Capture the cell that displays the provided text and extract its (x, y) central coordinate. 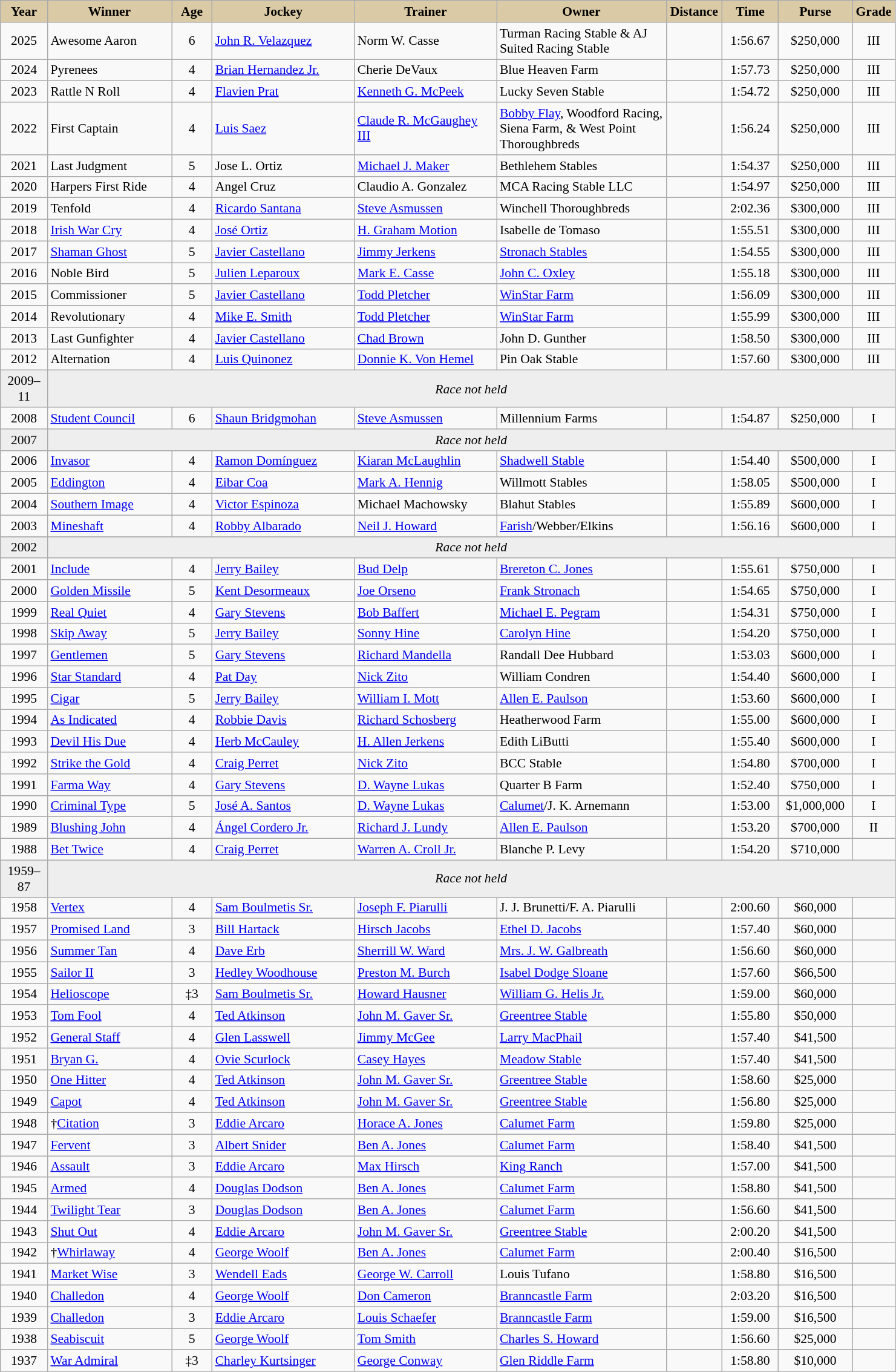
Randall Dee Hubbard (581, 655)
1:55.00 (750, 720)
Willmott Stables (581, 483)
Michael E. Pegram (581, 612)
Blue Heaven Farm (581, 70)
Dave Erb (283, 951)
Claudio A. Gonzalez (426, 187)
Mrs. J. W. Galbreath (581, 951)
1:54.80 (750, 763)
†Whirlaway (109, 1253)
Farish/Webber/Elkins (581, 526)
2016 (24, 274)
Lucky Seven Stable (581, 92)
2008 (24, 418)
2009–11 (24, 389)
1:58.50 (750, 338)
BCC Stable (581, 763)
Michael J. Maker (426, 166)
1:58.05 (750, 483)
1:55.89 (750, 505)
1:52.40 (750, 785)
Bet Twice (109, 850)
Shaun Bridgmohan (283, 418)
Summer Tan (109, 951)
1959–87 (24, 879)
Alternation (109, 359)
Include (109, 569)
2007 (24, 440)
1941 (24, 1275)
Luis Quinonez (283, 359)
One Hitter (109, 1080)
Chad Brown (426, 338)
Skip Away (109, 634)
2:00.60 (750, 908)
1993 (24, 742)
MCA Racing Stable LLC (581, 187)
2022 (24, 128)
2014 (24, 317)
Richard Mandella (426, 655)
1:53.03 (750, 655)
1989 (24, 828)
Capot (109, 1102)
1940 (24, 1296)
Bethlehem Stables (581, 166)
2006 (24, 461)
Isabelle de Tomaso (581, 231)
Max Hirsch (426, 1167)
1:54.97 (750, 187)
Ángel Cordero Jr. (283, 828)
1949 (24, 1102)
Hedley Woodhouse (283, 973)
1948 (24, 1124)
$50,000 (816, 1016)
Noble Bird (109, 274)
1:57.00 (750, 1167)
Last Gunfighter (109, 338)
Mark E. Casse (426, 274)
Devil His Due (109, 742)
Louis Schaefer (426, 1318)
Norm W. Casse (426, 41)
2017 (24, 252)
Twilight Tear (109, 1210)
Invasor (109, 461)
1:57.73 (750, 70)
Year (24, 11)
1990 (24, 806)
Age (192, 11)
Brereton C. Jones (581, 569)
Mineshaft (109, 526)
Louis Tufano (581, 1275)
Sonny Hine (426, 634)
Richard Schosberg (426, 720)
Charley Kurtsinger (283, 1361)
Southern Image (109, 505)
$10,000 (816, 1361)
2004 (24, 505)
Blahut Stables (581, 505)
Tom Fool (109, 1016)
1937 (24, 1361)
1991 (24, 785)
Harpers First Ride (109, 187)
1943 (24, 1232)
Grade (874, 11)
1956 (24, 951)
Joe Orseno (426, 591)
Herb McCauley (283, 742)
Awesome Aaron (109, 41)
1:54.37 (750, 166)
Joseph F. Piarulli (426, 908)
1988 (24, 850)
Ricardo Santana (283, 209)
1:53.00 (750, 806)
Turman Racing Stable & AJ Suited Racing Stable (581, 41)
2003 (24, 526)
2023 (24, 92)
1950 (24, 1080)
John D. Gunther (581, 338)
First Captain (109, 128)
1938 (24, 1339)
Ramon Domínguez (283, 461)
1953 (24, 1016)
Eddington (109, 483)
Time (750, 11)
William Condren (581, 677)
Commissioner (109, 295)
1951 (24, 1059)
General Staff (109, 1037)
1996 (24, 677)
Winner (109, 11)
War Admiral (109, 1361)
1:55.80 (750, 1016)
Blanche P. Levy (581, 850)
Rattle N Roll (109, 92)
As Indicated (109, 720)
Distance (695, 11)
Farma Way (109, 785)
1945 (24, 1189)
Jimmy McGee (426, 1037)
1942 (24, 1253)
2002 (24, 548)
2001 (24, 569)
Shaman Ghost (109, 252)
1998 (24, 634)
1:56.09 (750, 295)
1:55.40 (750, 742)
Golden Missile (109, 591)
Criminal Type (109, 806)
Star Standard (109, 677)
1:59.80 (750, 1124)
1:58.60 (750, 1080)
1:56.24 (750, 128)
Stronach Stables (581, 252)
$1,000,000 (816, 806)
Bud Delp (426, 569)
José Ortiz (283, 231)
Cherie DeVaux (426, 70)
J. J. Brunetti/F. A. Piarulli (581, 908)
Kent Desormeaux (283, 591)
Neil J. Howard (426, 526)
Kenneth G. McPeek (426, 92)
Carolyn Hine (581, 634)
Glen Lasswell (283, 1037)
1:54.31 (750, 612)
Millennium Farms (581, 418)
Horace A. Jones (426, 1124)
George W. Carroll (426, 1275)
John C. Oxley (581, 274)
1954 (24, 994)
2000 (24, 591)
Robbie Davis (283, 720)
Pin Oak Stable (581, 359)
Casey Hayes (426, 1059)
2:00.20 (750, 1232)
Angel Cruz (283, 187)
Cigar (109, 698)
Vertex (109, 908)
Richard J. Lundy (426, 828)
Flavien Prat (283, 92)
2019 (24, 209)
Preston M. Burch (426, 973)
Strike the Gold (109, 763)
Robby Albarado (283, 526)
Irish War Cry (109, 231)
H. Graham Motion (426, 231)
Eibar Coa (283, 483)
Jose L. Ortiz (283, 166)
1:56.80 (750, 1102)
Kiaran McLaughlin (426, 461)
1946 (24, 1167)
Purse (816, 11)
2012 (24, 359)
Hirsch Jacobs (426, 930)
2:02.36 (750, 209)
1:53.20 (750, 828)
Promised Land (109, 930)
Calumet/J. K. Arnemann (581, 806)
1958 (24, 908)
Real Quiet (109, 612)
Wendell Eads (283, 1275)
1:55.99 (750, 317)
Mike E. Smith (283, 317)
Jockey (283, 11)
1955 (24, 973)
King Ranch (581, 1167)
William G. Helis Jr. (581, 994)
Helioscope (109, 994)
2025 (24, 41)
Gentlemen (109, 655)
2018 (24, 231)
1:55.18 (750, 274)
1957 (24, 930)
2013 (24, 338)
1:55.61 (750, 569)
2020 (24, 187)
Jimmy Jerkens (426, 252)
Shut Out (109, 1232)
Fervent (109, 1145)
$710,000 (816, 850)
Don Cameron (426, 1296)
Tom Smith (426, 1339)
2021 (24, 166)
2024 (24, 70)
Victor Espinoza (283, 505)
Donnie K. Von Hemel (426, 359)
1:55.51 (750, 231)
Ethel D. Jacobs (581, 930)
1995 (24, 698)
1:54.65 (750, 591)
Warren A. Croll Jr. (426, 850)
1:53.60 (750, 698)
Revolutionary (109, 317)
2015 (24, 295)
Mark A. Hennig (426, 483)
Last Judgment (109, 166)
II (874, 828)
Howard Hausner (426, 994)
Trainer (426, 11)
Seabiscuit (109, 1339)
Shadwell Stable (581, 461)
Winchell Thoroughbreds (581, 209)
1997 (24, 655)
Assault (109, 1167)
Charles S. Howard (581, 1339)
2005 (24, 483)
Bobby Flay, Woodford Racing, Siena Farm, & West Point Thoroughbreds (581, 128)
2:00.40 (750, 1253)
Sherrill W. Ward (426, 951)
Frank Stronach (581, 591)
1999 (24, 612)
Larry MacPhail (581, 1037)
Bryan G. (109, 1059)
1947 (24, 1145)
Glen Riddle Farm (581, 1361)
1:54.72 (750, 92)
†Citation (109, 1124)
1:56.16 (750, 526)
Tenfold (109, 209)
1:56.67 (750, 41)
Owner (581, 11)
Sailor II (109, 973)
Brian Hernandez Jr. (283, 70)
1944 (24, 1210)
Quarter B Farm (581, 785)
Pyrenees (109, 70)
Meadow Stable (581, 1059)
1939 (24, 1318)
George Conway (426, 1361)
Armed (109, 1189)
1992 (24, 763)
1:54.55 (750, 252)
$66,500 (816, 973)
1:54.87 (750, 418)
Ovie Scurlock (283, 1059)
Heatherwood Farm (581, 720)
Michael Machowsky (426, 505)
Luis Saez (283, 128)
Pat Day (283, 677)
William I. Mott (426, 698)
Albert Snider (283, 1145)
Bill Hartack (283, 930)
Claude R. McGaughey III (426, 128)
2:03.20 (750, 1296)
1952 (24, 1037)
H. Allen Jerkens (426, 742)
John R. Velazquez (283, 41)
Market Wise (109, 1275)
Student Council (109, 418)
José A. Santos (283, 806)
1:58.40 (750, 1145)
Bob Baffert (426, 612)
Blushing John (109, 828)
Julien Leparoux (283, 274)
Isabel Dodge Sloane (581, 973)
1994 (24, 720)
Edith LiButti (581, 742)
